Pinpoint the cell where the given text exists, returning its [x, y] midpoint coordinate. 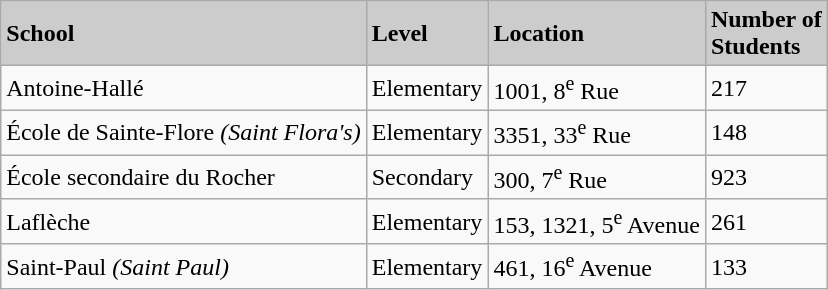
217 [766, 88]
Laflèche [184, 222]
133 [766, 266]
Number ofStudents [766, 34]
3351, 33e Rue [596, 132]
923 [766, 178]
École secondaire du Rocher [184, 178]
261 [766, 222]
École de Sainte-Flore (Saint Flora's) [184, 132]
148 [766, 132]
1001, 8e Rue [596, 88]
Location [596, 34]
153, 1321, 5e Avenue [596, 222]
Antoine-Hallé [184, 88]
Secondary [427, 178]
461, 16e Avenue [596, 266]
Saint-Paul (Saint Paul) [184, 266]
300, 7e Rue [596, 178]
Level [427, 34]
School [184, 34]
